Return (X, Y) of the center of cell containing provided text 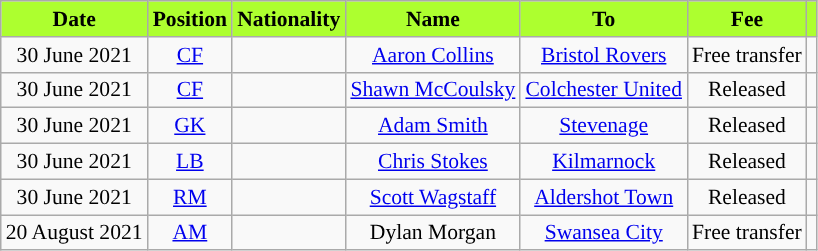
RM (190, 197)
Fee (747, 19)
Scott Wagstaff (432, 197)
Adam Smith (432, 126)
LB (190, 162)
Swansea City (604, 233)
Nationality (288, 19)
Name (432, 19)
To (604, 19)
Colchester United (604, 90)
Aldershot Town (604, 197)
Aaron Collins (432, 55)
Shawn McCoulsky (432, 90)
Date (74, 19)
Chris Stokes (432, 162)
Dylan Morgan (432, 233)
20 August 2021 (74, 233)
Kilmarnock (604, 162)
Stevenage (604, 126)
GK (190, 126)
Bristol Rovers (604, 55)
Position (190, 19)
AM (190, 233)
